Identify which cell holds the provided text, then report its (x, y) central coordinate. 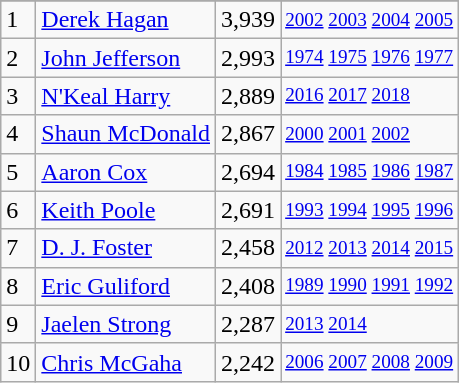
3,939 (248, 20)
3 (18, 96)
7 (18, 248)
2,889 (248, 96)
2,242 (248, 362)
2000 2001 2002 (370, 134)
2002 2003 2004 2005 (370, 20)
2006 2007 2008 2009 (370, 362)
Keith Poole (126, 210)
2013 2014 (370, 324)
10 (18, 362)
2,867 (248, 134)
Eric Guliford (126, 286)
6 (18, 210)
1984 1985 1986 1987 (370, 172)
2,458 (248, 248)
5 (18, 172)
9 (18, 324)
2,694 (248, 172)
2,993 (248, 58)
1993 1994 1995 1996 (370, 210)
Chris McGaha (126, 362)
Shaun McDonald (126, 134)
2012 2013 2014 2015 (370, 248)
D. J. Foster (126, 248)
2,691 (248, 210)
2 (18, 58)
2016 2017 2018 (370, 96)
1 (18, 20)
N'Keal Harry (126, 96)
Jaelen Strong (126, 324)
John Jefferson (126, 58)
1974 1975 1976 1977 (370, 58)
8 (18, 286)
2,408 (248, 286)
1989 1990 1991 1992 (370, 286)
4 (18, 134)
2,287 (248, 324)
Aaron Cox (126, 172)
Derek Hagan (126, 20)
